Detect which cell encompasses the target text, then output its [x, y] center coordinate. 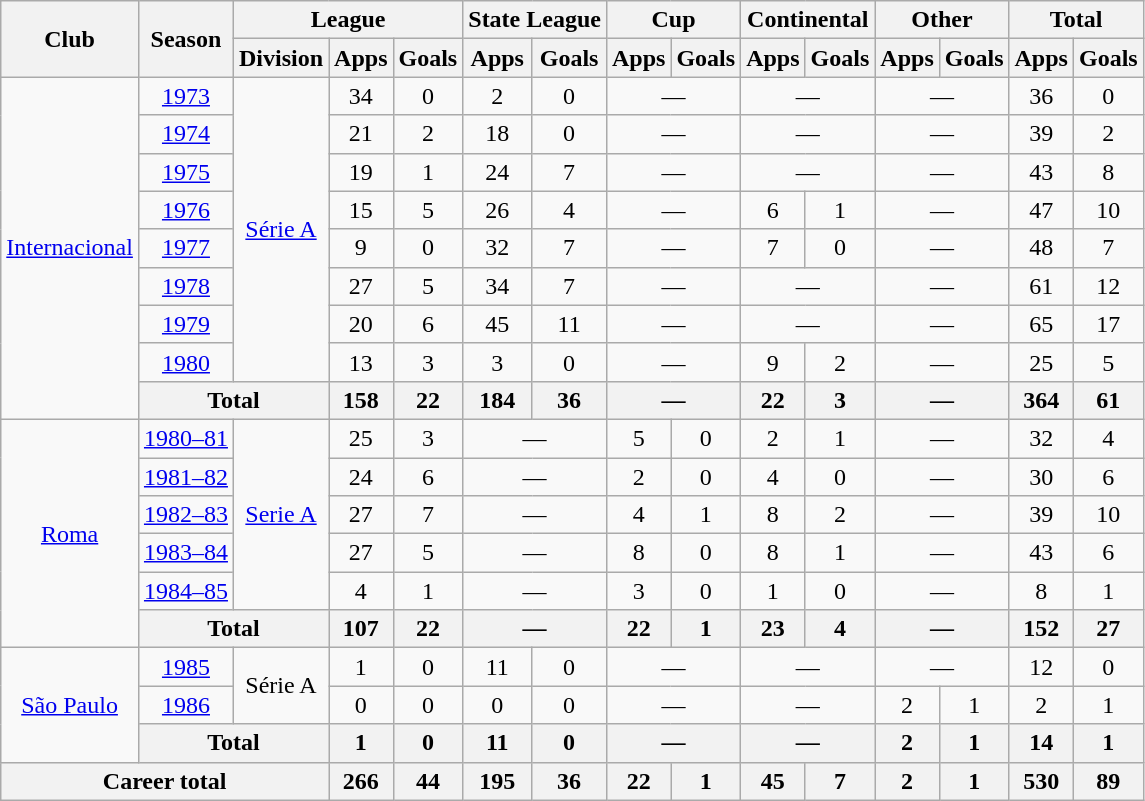
1982–83 [186, 515]
26 [498, 210]
1978 [186, 286]
23 [773, 629]
48 [1041, 248]
1985 [186, 667]
65 [1041, 324]
Season [186, 39]
Serie A [280, 514]
State League [535, 20]
Career total [165, 781]
1979 [186, 324]
1984–85 [186, 591]
184 [498, 400]
1977 [186, 248]
13 [361, 362]
21 [361, 134]
Other [942, 20]
17 [1108, 324]
530 [1041, 781]
1980 [186, 362]
1974 [186, 134]
Internacional [70, 248]
São Paulo [70, 705]
158 [361, 400]
1986 [186, 705]
89 [1108, 781]
15 [361, 210]
League [348, 20]
364 [1041, 400]
1973 [186, 96]
Cup [673, 20]
1976 [186, 210]
1983–84 [186, 553]
19 [361, 172]
Club [70, 39]
1975 [186, 172]
30 [1041, 477]
Continental [808, 20]
152 [1041, 629]
Roma [70, 533]
20 [361, 324]
18 [498, 134]
195 [498, 781]
47 [1041, 210]
266 [361, 781]
1980–81 [186, 438]
44 [428, 781]
14 [1041, 743]
Division [280, 58]
107 [361, 629]
1981–82 [186, 477]
